Pinpoint the cell where the given text exists, returning its (x, y) midpoint coordinate. 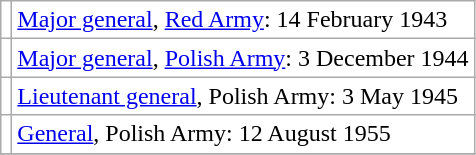
Major general, Polish Army: 3 December 1944 (243, 58)
Lieutenant general, Polish Army: 3 May 1945 (243, 96)
General, Polish Army: 12 August 1955 (243, 134)
Major general, Red Army: 14 February 1943 (243, 20)
